For the text-containing cell, return its midpoint in [X, Y] coordinate format. 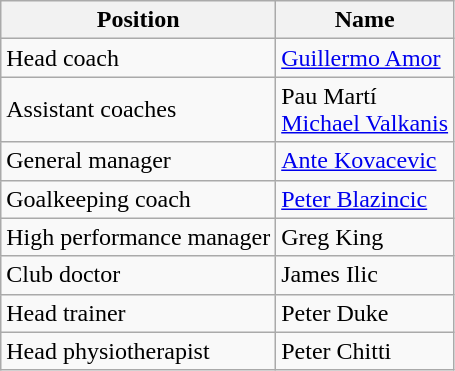
James Ilic [365, 275]
Peter Chitti [365, 351]
Peter Duke [365, 313]
Head coach [138, 58]
Name [365, 20]
General manager [138, 161]
High performance manager [138, 237]
Greg King [365, 237]
Pau Martí Michael Valkanis [365, 110]
Position [138, 20]
Guillermo Amor [365, 58]
Goalkeeping coach [138, 199]
Head physiotherapist [138, 351]
Club doctor [138, 275]
Peter Blazincic [365, 199]
Head trainer [138, 313]
Assistant coaches [138, 110]
Ante Kovacevic [365, 161]
